Search for the cell housing the specified text and yield its [x, y] center coordinate. 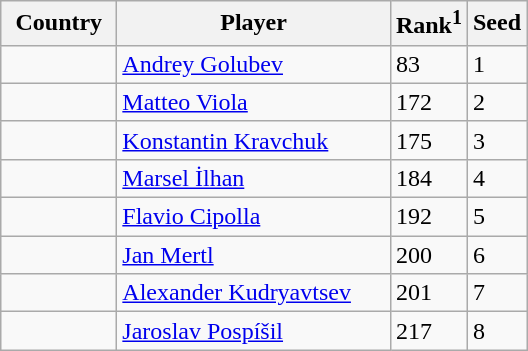
Jaroslav Pospíšil [254, 331]
1 [496, 64]
Matteo Viola [254, 102]
Flavio Cipolla [254, 217]
184 [428, 178]
200 [428, 255]
83 [428, 64]
6 [496, 255]
8 [496, 331]
201 [428, 293]
Player [254, 24]
Rank1 [428, 24]
Marsel İlhan [254, 178]
192 [428, 217]
5 [496, 217]
Alexander Kudryavtsev [254, 293]
3 [496, 140]
Konstantin Kravchuk [254, 140]
175 [428, 140]
217 [428, 331]
172 [428, 102]
4 [496, 178]
Country [59, 24]
Jan Mertl [254, 255]
2 [496, 102]
Seed [496, 24]
7 [496, 293]
Andrey Golubev [254, 64]
